For the text-containing cell, return its midpoint in (x, y) coordinate format. 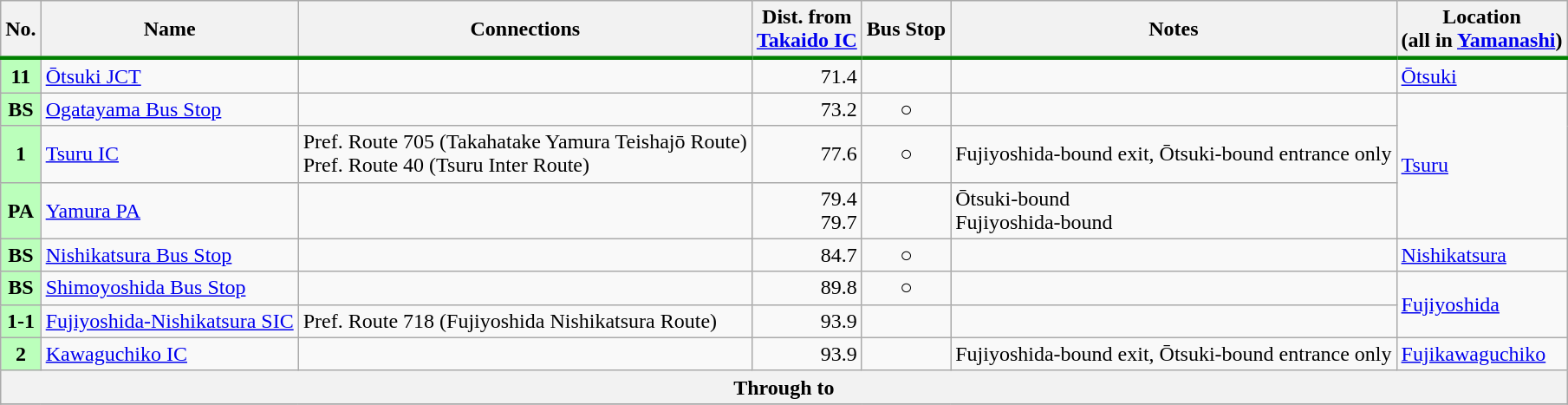
Notes (1174, 29)
11 (21, 75)
84.7 (806, 255)
Bus Stop (906, 29)
Pref. Route 705 (Takahatake Yamura Teishajō Route)Pref. Route 40 (Tsuru Inter Route) (525, 154)
Ogatayama Bus Stop (170, 109)
Ōtsuki-boundFujiyoshida-bound (1174, 210)
1-1 (21, 321)
77.6 (806, 154)
Nishikatsura (1482, 255)
PA (21, 210)
Yamura PA (170, 210)
Fujiyoshida (1482, 304)
Nishikatsura Bus Stop (170, 255)
Shimoyoshida Bus Stop (170, 288)
Name (170, 29)
Kawaguchiko IC (170, 354)
Tsuru (1482, 166)
Connections (525, 29)
Location(all in Yamanashi) (1482, 29)
Ōtsuki (1482, 75)
Fujikawaguchiko (1482, 354)
Through to (784, 387)
Tsuru IC (170, 154)
Dist. fromTakaido IC (806, 29)
73.2 (806, 109)
Fujiyoshida-Nishikatsura SIC (170, 321)
Ōtsuki JCT (170, 75)
71.4 (806, 75)
2 (21, 354)
1 (21, 154)
89.8 (806, 288)
79.479.7 (806, 210)
Pref. Route 718 (Fujiyoshida Nishikatsura Route) (525, 321)
No. (21, 29)
